Determine the (X, Y) coordinate at the center of the cell enclosing the given text.  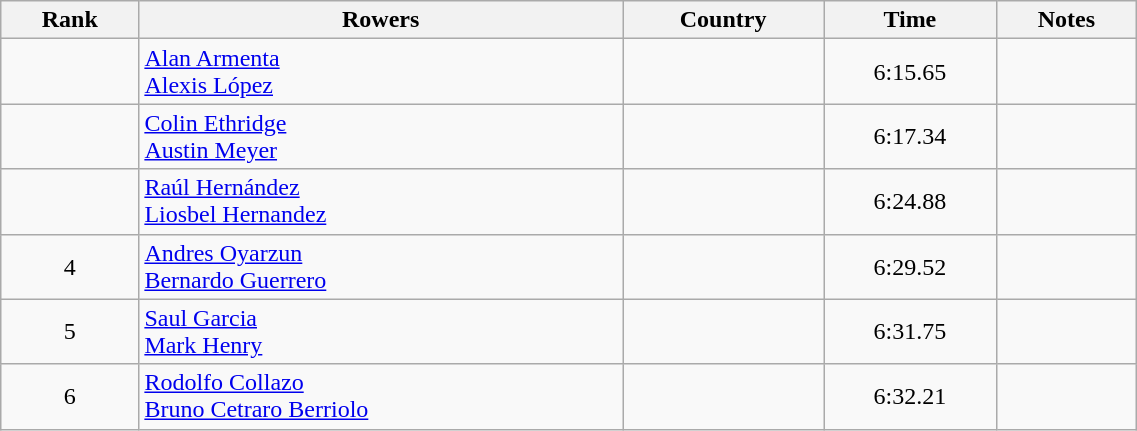
Raúl HernándezLiosbel Hernandez (381, 202)
6:17.34 (910, 136)
Notes (1066, 20)
6:31.75 (910, 332)
6 (70, 396)
6:29.52 (910, 266)
Andres OyarzunBernardo Guerrero (381, 266)
Country (724, 20)
Alan ArmentaAlexis López (381, 72)
6:32.21 (910, 396)
5 (70, 332)
Time (910, 20)
4 (70, 266)
Rodolfo CollazoBruno Cetraro Berriolo (381, 396)
Saul GarciaMark Henry (381, 332)
6:15.65 (910, 72)
Rowers (381, 20)
6:24.88 (910, 202)
Rank (70, 20)
Colin EthridgeAustin Meyer (381, 136)
